Capture the cell that displays the provided text and extract its [X, Y] central coordinate. 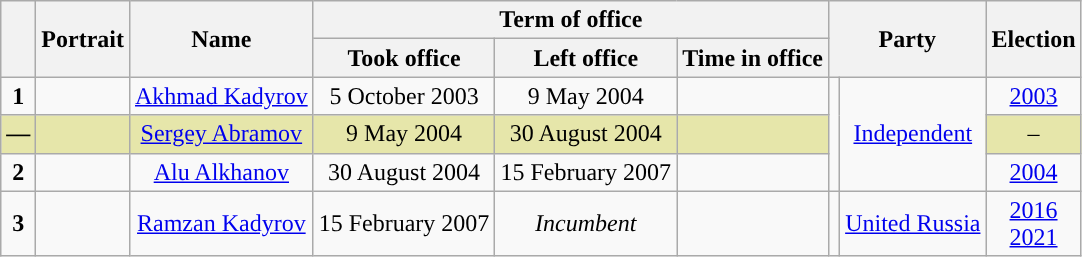
Took office [404, 58]
2003 [1034, 96]
Sergey Abramov [221, 134]
United Russia [913, 224]
Name [221, 39]
3 [18, 224]
Incumbent [586, 224]
Independent [913, 134]
— [18, 134]
2004 [1034, 172]
– [1034, 134]
Portrait [83, 39]
20162021 [1034, 224]
1 [18, 96]
Akhmad Kadyrov [221, 96]
2 [18, 172]
Time in office [753, 58]
5 October 2003 [404, 96]
Term of office [570, 20]
Party [908, 39]
Alu Alkhanov [221, 172]
Election [1034, 39]
Ramzan Kadyrov [221, 224]
Left office [586, 58]
